Scan for the cell matching the given text and deliver its (x, y) coordinate at center. 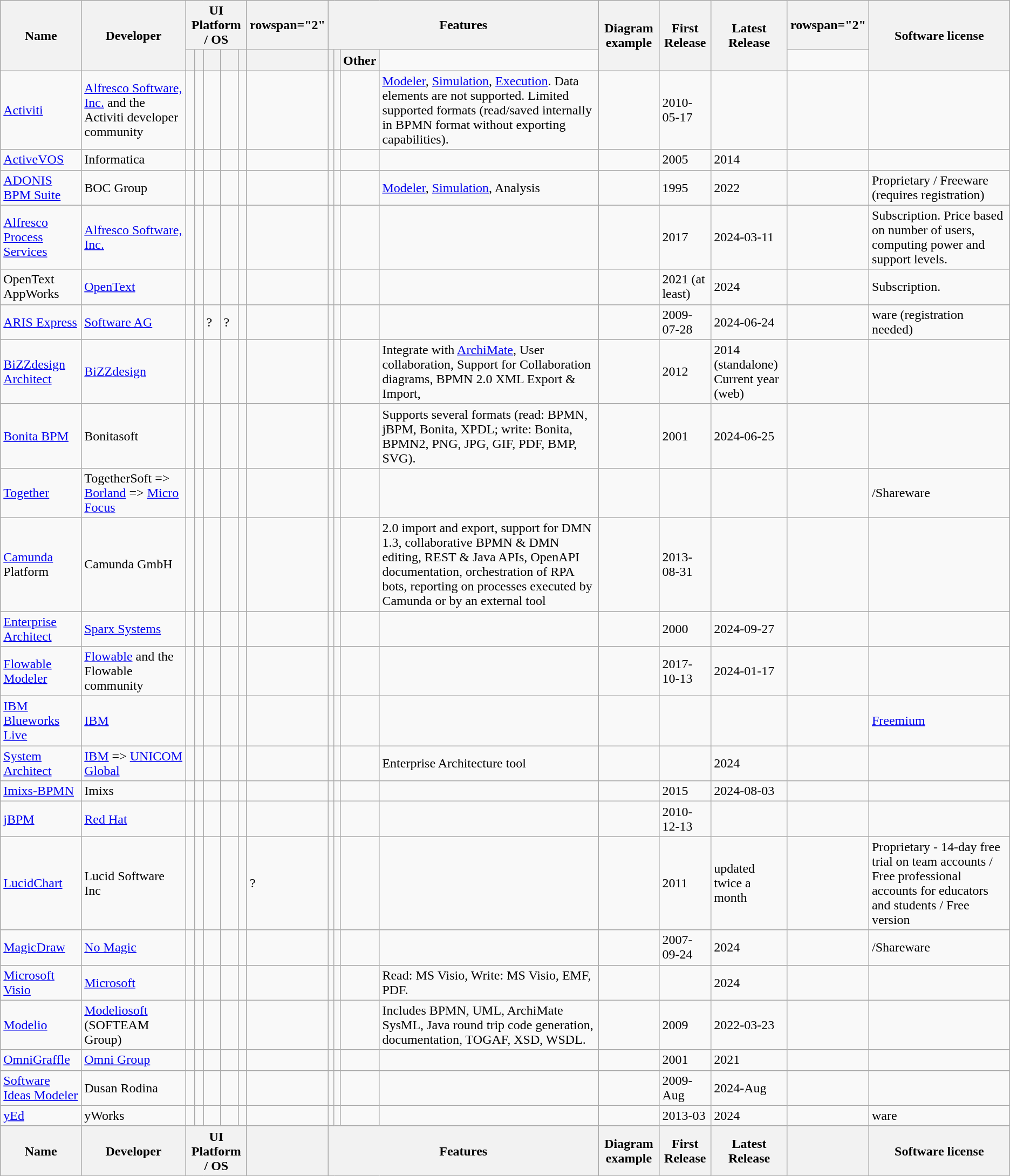
2024-03-11 (749, 237)
MagicDraw (41, 948)
Together (41, 493)
IBM (134, 721)
Supports several formats (read: BPMN, jBPM, Bonita, XPDL; write: Bonita, BPMN2, PNG, JPG, GIF, PDF, BMP, SVG). (489, 436)
ARIS Express (41, 322)
2011 (685, 883)
2024-06-24 (749, 322)
Red Hat (134, 819)
2009 (685, 1025)
2010-05-17 (685, 110)
ADONIS BPM Suite (41, 188)
2017-10-13 (685, 671)
2012 (685, 371)
Modeler, Simulation, Analysis (489, 188)
Alfresco Process Services (41, 237)
2009-Aug (685, 1088)
jBPM (41, 819)
Flowable Modeler (41, 671)
BiZZdesign (134, 371)
Software Ideas Modeler (41, 1088)
2024-09-27 (749, 628)
OpenText AppWorks (41, 287)
Modelio (41, 1025)
BiZZdesign Architect (41, 371)
yWorks (134, 1116)
Microsoft Visio (41, 982)
2009-07-28 (685, 322)
No Magic (134, 948)
Includes BPMN, UML, ArchiMate SysML, Java round trip code generation, documentation, TOGAF, XSD, WSDL. (489, 1025)
Omni Group (134, 1060)
Enterprise Architecture tool (489, 763)
Subscription. (939, 287)
2024-Aug (749, 1088)
Proprietary - 14-day free trial on team accounts / Free professional accounts for educators and students / Free version (939, 883)
2024-08-03 (749, 791)
2017 (685, 237)
Bonitasoft (134, 436)
BOC Group (134, 188)
Flowable and the Flowable community (134, 671)
ActiveVOS (41, 160)
2007-09-24 (685, 948)
yEd (41, 1116)
LucidChart (41, 883)
Software AG (134, 322)
Camunda Platform (41, 565)
2021 (at least) (685, 287)
Alfresco Software, Inc. (134, 237)
ware (939, 1116)
Integrate with ArchiMate, User collaboration, Support for Collaboration diagrams, BPMN 2.0 XML Export & Import, (489, 371)
Other (360, 60)
2014 (749, 160)
Imixs (134, 791)
2013-03 (685, 1116)
2021 (749, 1060)
2013-08-31 (685, 565)
Read: MS Visio, Write: MS Visio, EMF, PDF. (489, 982)
Imixs-BPMN (41, 791)
2000 (685, 628)
System Architect (41, 763)
Freemium (939, 721)
IBM Blueworks Live (41, 721)
Subscription. Price based on number of users, computing power and support levels. (939, 237)
2024-06-25 (749, 436)
TogetherSoft => Borland => Micro Focus (134, 493)
Activiti (41, 110)
Informatica (134, 160)
updated twice a month (749, 883)
OmniGraffle (41, 1060)
OpenText (134, 287)
2022 (749, 188)
Sparx Systems (134, 628)
2022-03-23 (749, 1025)
Proprietary / Freeware (requires registration) (939, 188)
Lucid Software Inc (134, 883)
IBM => UNICOM Global (134, 763)
Bonita BPM (41, 436)
Enterprise Architect (41, 628)
Alfresco Software, Inc. and the Activiti developer community (134, 110)
2005 (685, 160)
2015 (685, 791)
Camunda GmbH (134, 565)
Microsoft (134, 982)
2014 (standalone)Current year (web) (749, 371)
Dusan Rodina (134, 1088)
2010-12-13 (685, 819)
Modeliosoft (SOFTEAM Group) (134, 1025)
ware (registration needed) (939, 322)
2024-01-17 (749, 671)
1995 (685, 188)
